Pinpoint the cell where the given text exists, returning its (X, Y) midpoint coordinate. 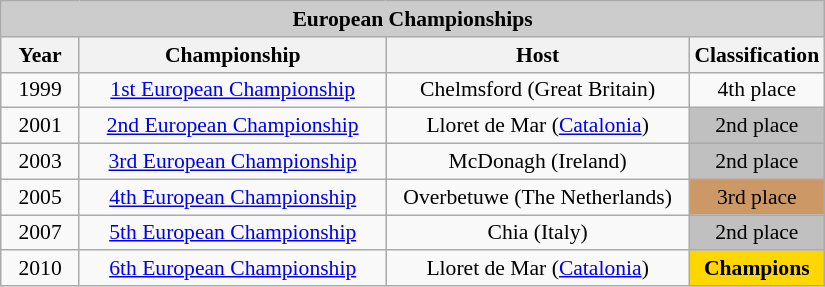
2007 (40, 233)
3rd place (756, 197)
2010 (40, 269)
Champions (756, 269)
Classification (756, 55)
1st European Championship (232, 90)
2001 (40, 126)
European Championships (413, 19)
6th European Championship (232, 269)
5th European Championship (232, 233)
2005 (40, 197)
2003 (40, 162)
4th place (756, 90)
1999 (40, 90)
Championship (232, 55)
Chelmsford (Great Britain) (538, 90)
2nd European Championship (232, 126)
McDonagh (Ireland) (538, 162)
Chia (Italy) (538, 233)
Year (40, 55)
3rd European Championship (232, 162)
4th European Championship (232, 197)
Overbetuwe (The Netherlands) (538, 197)
Host (538, 55)
